Find where the given text appears and provide that cell's center as [X, Y] coordinate. 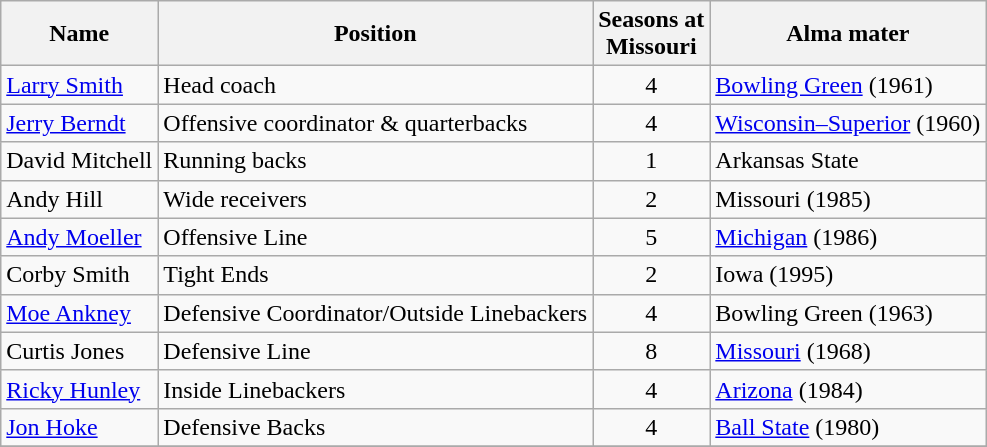
Wisconsin–Superior (1960) [848, 123]
Bowling Green (1961) [848, 85]
Andy Moeller [80, 237]
Offensive coordinator & quarterbacks [376, 123]
Larry Smith [80, 85]
Andy Hill [80, 199]
Seasons atMissouri [652, 34]
Defensive Coordinator/Outside Linebackers [376, 313]
Jerry Berndt [80, 123]
Defensive Backs [376, 427]
Inside Linebackers [376, 389]
Jon Hoke [80, 427]
Tight Ends [376, 275]
Head coach [376, 85]
Ball State (1980) [848, 427]
David Mitchell [80, 161]
Bowling Green (1963) [848, 313]
Offensive Line [376, 237]
Wide receivers [376, 199]
Running backs [376, 161]
Iowa (1995) [848, 275]
Corby Smith [80, 275]
Name [80, 34]
Moe Ankney [80, 313]
Ricky Hunley [80, 389]
8 [652, 351]
1 [652, 161]
Arizona (1984) [848, 389]
Missouri (1968) [848, 351]
Alma mater [848, 34]
Michigan (1986) [848, 237]
Curtis Jones [80, 351]
Arkansas State [848, 161]
Missouri (1985) [848, 199]
Defensive Line [376, 351]
5 [652, 237]
Position [376, 34]
